Detect which cell encompasses the target text, then output its (x, y) center coordinate. 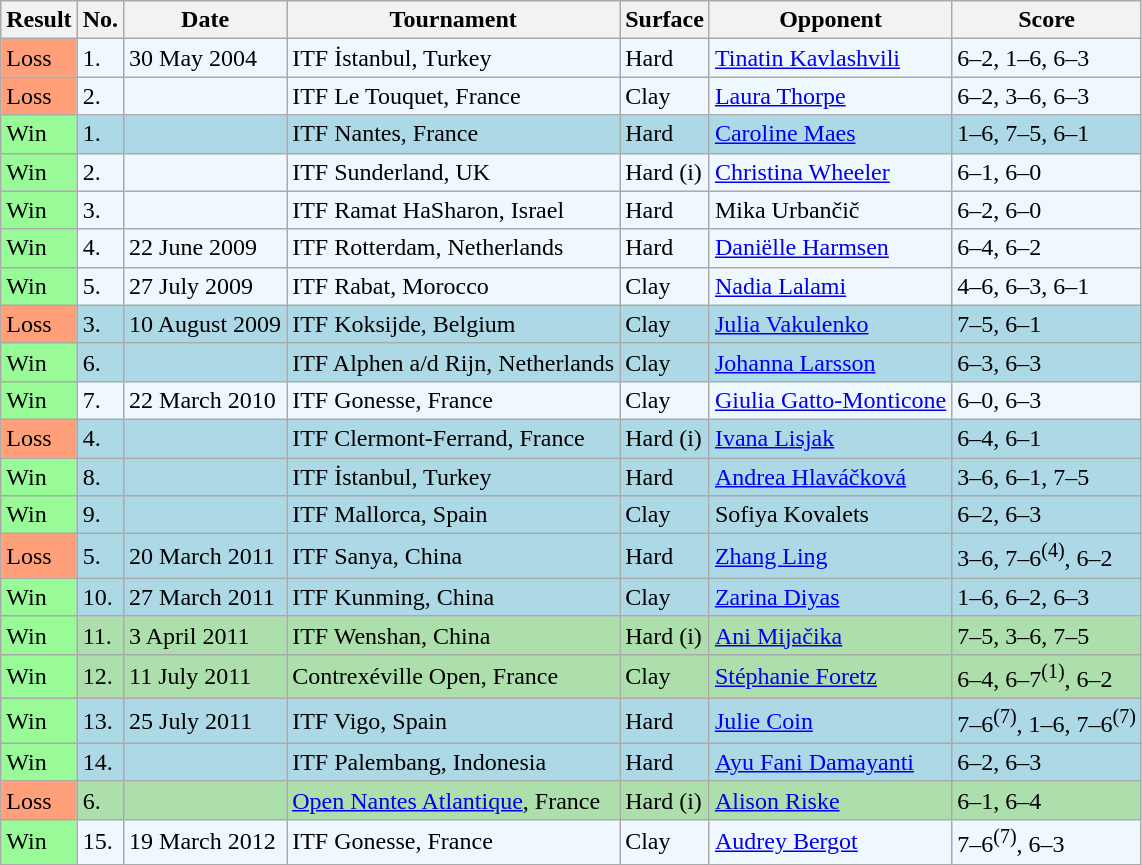
19 March 2012 (206, 842)
6–2, 1–6, 6–3 (1047, 58)
Giulia Gatto-Monticone (830, 400)
ITF Sunderland, UK (454, 172)
Julia Vakulenko (830, 324)
Tournament (454, 20)
10 August 2009 (206, 324)
7. (100, 400)
Audrey Bergot (830, 842)
25 July 2011 (206, 722)
ITF Koksijde, Belgium (454, 324)
6–2, 3–6, 6–3 (1047, 96)
Ani Mijačika (830, 635)
Mika Urbančič (830, 210)
20 March 2011 (206, 556)
22 June 2009 (206, 248)
Ivana Lisjak (830, 438)
Open Nantes Atlantique, France (454, 800)
6–2, 6–0 (1047, 210)
15. (100, 842)
ITF Ramat HaSharon, Israel (454, 210)
Sofiya Kovalets (830, 515)
8. (100, 477)
27 March 2011 (206, 597)
Laura Thorpe (830, 96)
6–4, 6–7(1), 6–2 (1047, 676)
7–5, 3–6, 7–5 (1047, 635)
Tinatin Kavlashvili (830, 58)
Andrea Hlaváčková (830, 477)
Surface (665, 20)
10. (100, 597)
Ayu Fani Damayanti (830, 762)
3 April 2011 (206, 635)
1–6, 7–5, 6–1 (1047, 134)
ITF Palembang, Indonesia (454, 762)
Zhang Ling (830, 556)
Stéphanie Foretz (830, 676)
No. (100, 20)
ITF Nantes, France (454, 134)
ITF Mallorca, Spain (454, 515)
ITF Kunming, China (454, 597)
11 July 2011 (206, 676)
6–4, 6–1 (1047, 438)
Nadia Lalami (830, 286)
3–6, 6–1, 7–5 (1047, 477)
Date (206, 20)
ITF Le Touquet, France (454, 96)
Johanna Larsson (830, 362)
6–3, 6–3 (1047, 362)
6–1, 6–0 (1047, 172)
4–6, 6–3, 6–1 (1047, 286)
22 March 2010 (206, 400)
Opponent (830, 20)
Score (1047, 20)
ITF Sanya, China (454, 556)
7–6(7), 6–3 (1047, 842)
1–6, 6–2, 6–3 (1047, 597)
ITF Clermont-Ferrand, France (454, 438)
6–0, 6–3 (1047, 400)
6–1, 6–4 (1047, 800)
Alison Riske (830, 800)
Caroline Maes (830, 134)
12. (100, 676)
27 July 2009 (206, 286)
Result (39, 20)
Christina Wheeler (830, 172)
9. (100, 515)
Julie Coin (830, 722)
13. (100, 722)
ITF Vigo, Spain (454, 722)
6–4, 6–2 (1047, 248)
ITF Alphen a/d Rijn, Netherlands (454, 362)
ITF Rabat, Morocco (454, 286)
7–6(7), 1–6, 7–6(7) (1047, 722)
14. (100, 762)
7–5, 6–1 (1047, 324)
Daniëlle Harmsen (830, 248)
Contrexéville Open, France (454, 676)
ITF Wenshan, China (454, 635)
30 May 2004 (206, 58)
3–6, 7–6(4), 6–2 (1047, 556)
Zarina Diyas (830, 597)
ITF Rotterdam, Netherlands (454, 248)
11. (100, 635)
